Return the (x, y) coordinate for the center point of the cell that contains the specified text.  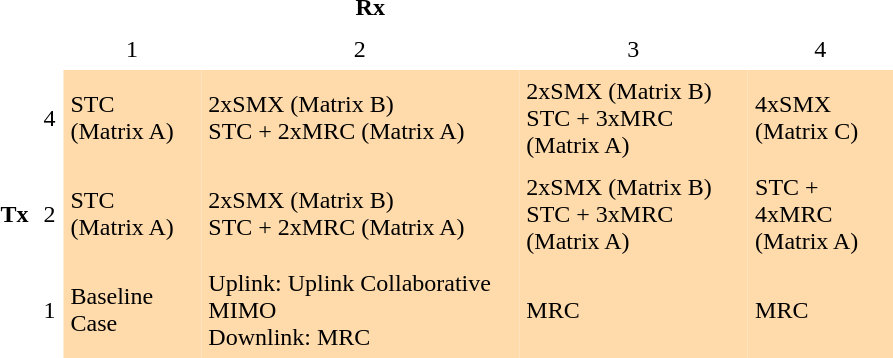
2xSMX (Matrix B)STC + 2xMRC (Matrix A) (360, 118)
STC + 4xMRC (Matrix A) (820, 214)
Uplink: Uplink Collaborative MIMODownlink: MRC (360, 310)
4xSMX (Matrix C) (820, 118)
2xSMX (Matrix B) STC + 2xMRC (Matrix A) (360, 214)
Baseline Case (132, 310)
3 (634, 49)
